Detect which cell encompasses the target text, then output its [X, Y] center coordinate. 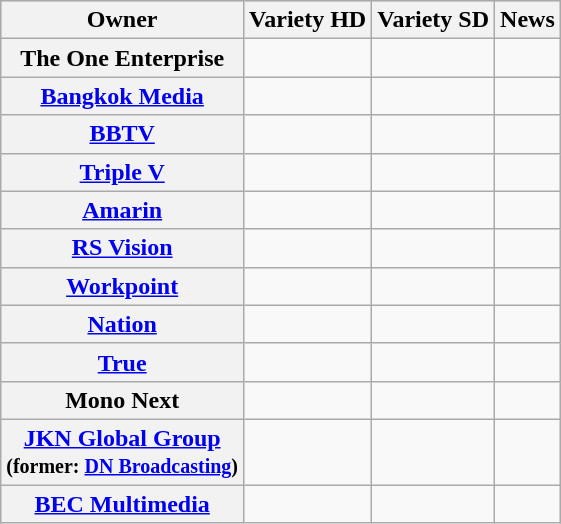
JKN Global Group (former: DN Broadcasting) [122, 452]
True [122, 362]
RS Vision [122, 248]
Triple V [122, 172]
Variety HD [308, 20]
Bangkok Media [122, 96]
Nation [122, 324]
BEC Multimedia [122, 503]
Amarin [122, 210]
News [528, 20]
BBTV [122, 134]
Variety SD [434, 20]
Mono Next [122, 400]
Workpoint [122, 286]
The One Enterprise [122, 58]
Owner [122, 20]
